Return the (x, y) coordinate for the center point of the cell that contains the specified text.  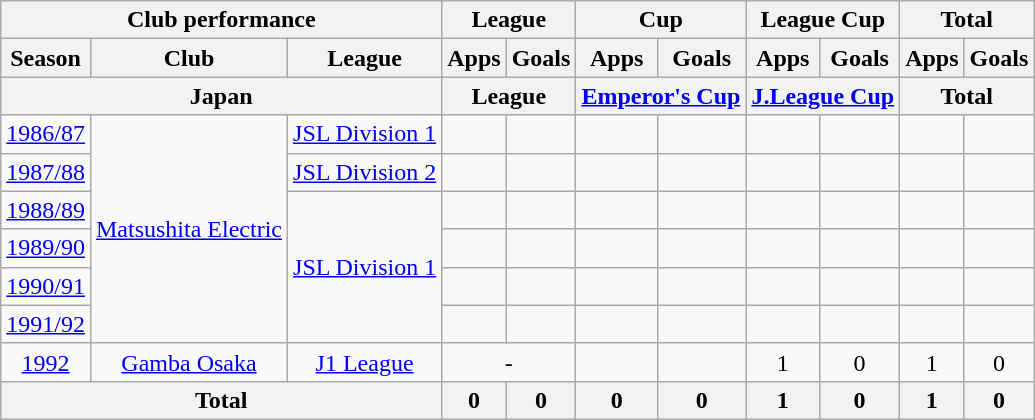
1992 (46, 362)
- (509, 362)
Club (188, 58)
League Cup (823, 20)
Emperor's Cup (661, 96)
Club performance (222, 20)
Gamba Osaka (188, 362)
1991/92 (46, 324)
J1 League (365, 362)
1989/90 (46, 248)
Season (46, 58)
1988/89 (46, 210)
Matsushita Electric (188, 229)
Cup (661, 20)
Japan (222, 96)
1990/91 (46, 286)
JSL Division 2 (365, 172)
1986/87 (46, 134)
1987/88 (46, 172)
J.League Cup (823, 96)
